Capture the cell that displays the provided text and extract its (X, Y) central coordinate. 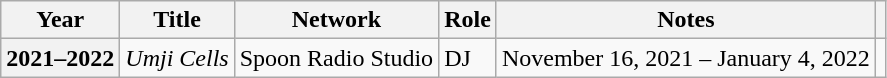
November 16, 2021 – January 4, 2022 (686, 58)
Title (177, 20)
2021–2022 (60, 58)
Role (468, 20)
Umji Cells (177, 58)
DJ (468, 58)
Spoon Radio Studio (336, 58)
Year (60, 20)
Network (336, 20)
Notes (686, 20)
